Search for the cell housing the specified text and yield its [x, y] center coordinate. 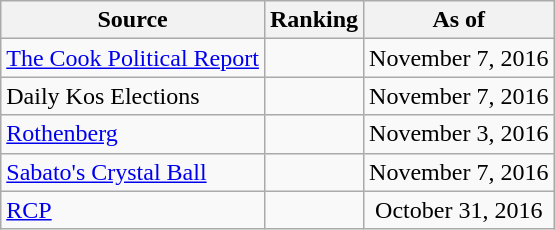
November 3, 2016 [459, 134]
Source [133, 20]
The Cook Political Report [133, 58]
Daily Kos Elections [133, 96]
October 31, 2016 [459, 210]
Rothenberg [133, 134]
Sabato's Crystal Ball [133, 172]
As of [459, 20]
RCP [133, 210]
Ranking [314, 20]
